Search for the cell housing the specified text and yield its [x, y] center coordinate. 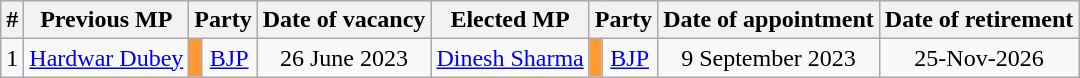
Dinesh Sharma [510, 58]
# [12, 20]
9 September 2023 [769, 58]
25-Nov-2026 [978, 58]
Previous MP [106, 20]
Elected MP [510, 20]
1 [12, 58]
Hardwar Dubey [106, 58]
Date of appointment [769, 20]
26 June 2023 [344, 58]
Date of vacancy [344, 20]
Date of retirement [978, 20]
